Provide the [X, Y] coordinate of the cell's center where the given text is located.  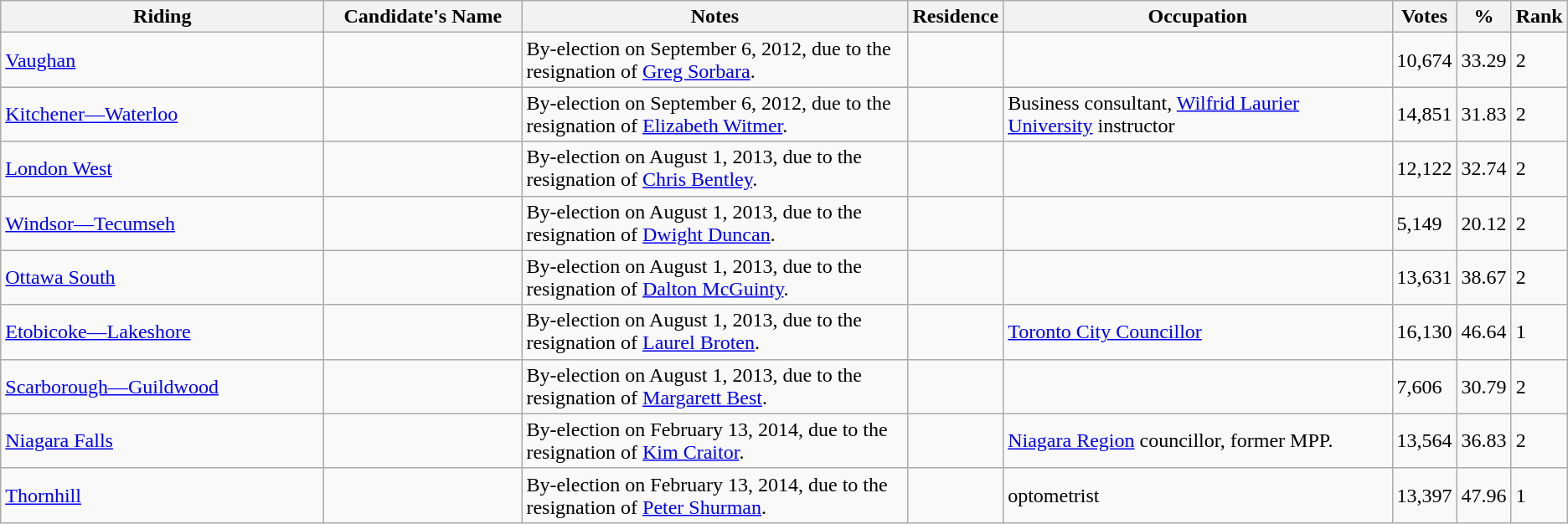
Ottawa South [162, 278]
optometrist [1198, 496]
16,130 [1424, 331]
Niagara Falls [162, 440]
20.12 [1484, 223]
7,606 [1424, 387]
33.29 [1484, 60]
% [1484, 17]
By-election on September 6, 2012, due to the resignation of Greg Sorbara. [715, 60]
By-election on August 1, 2013, due to the resignation of Laurel Broten. [715, 331]
10,674 [1424, 60]
32.74 [1484, 169]
Scarborough—Guildwood [162, 387]
By-election on September 6, 2012, due to the resignation of Elizabeth Witmer. [715, 114]
5,149 [1424, 223]
13,631 [1424, 278]
46.64 [1484, 331]
Rank [1540, 17]
13,564 [1424, 440]
Etobicoke—Lakeshore [162, 331]
Riding [162, 17]
Toronto City Councillor [1198, 331]
38.67 [1484, 278]
Kitchener—Waterloo [162, 114]
13,397 [1424, 496]
Vaughan [162, 60]
By-election on August 1, 2013, due to the resignation of Dalton McGuinty. [715, 278]
By-election on August 1, 2013, due to the resignation of Margarett Best. [715, 387]
14,851 [1424, 114]
Windsor—Tecumseh [162, 223]
Notes [715, 17]
Niagara Region councillor, former MPP. [1198, 440]
Business consultant, Wilfrid Laurier University instructor [1198, 114]
By-election on February 13, 2014, due to the resignation of Kim Craitor. [715, 440]
31.83 [1484, 114]
Votes [1424, 17]
London West [162, 169]
By-election on August 1, 2013, due to the resignation of Dwight Duncan. [715, 223]
Residence [956, 17]
Candidate's Name [423, 17]
Occupation [1198, 17]
Thornhill [162, 496]
12,122 [1424, 169]
By-election on August 1, 2013, due to the resignation of Chris Bentley. [715, 169]
30.79 [1484, 387]
47.96 [1484, 496]
By-election on February 13, 2014, due to the resignation of Peter Shurman. [715, 496]
36.83 [1484, 440]
